Provide the [X, Y] coordinate of the cell's center where the given text is located.  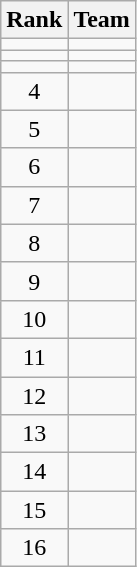
8 [34, 243]
Team [102, 20]
12 [34, 395]
16 [34, 548]
14 [34, 472]
6 [34, 167]
9 [34, 281]
10 [34, 319]
5 [34, 129]
4 [34, 91]
7 [34, 205]
13 [34, 434]
15 [34, 510]
11 [34, 357]
Rank [34, 20]
